Extract the [x, y] coordinate from the center of the cell holding the provided text.  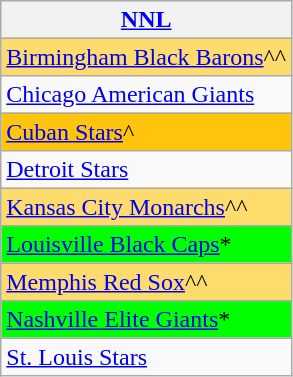
Cuban Stars^ [146, 132]
Detroit Stars [146, 170]
St. Louis Stars [146, 356]
Louisville Black Caps* [146, 244]
Kansas City Monarchs^^ [146, 206]
Birmingham Black Barons^^ [146, 56]
Nashville Elite Giants* [146, 318]
NNL [146, 20]
Memphis Red Sox^^ [146, 282]
Chicago American Giants [146, 94]
